From the cell containing the given text, extract its center point as [x, y] coordinate. 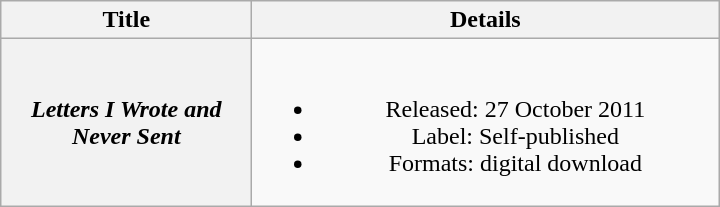
Title [126, 20]
Letters I Wrote and Never Sent [126, 122]
Details [486, 20]
Released: 27 October 2011Label: Self-publishedFormats: digital download [486, 122]
